Find where the given text appears and provide that cell's center as [x, y] coordinate. 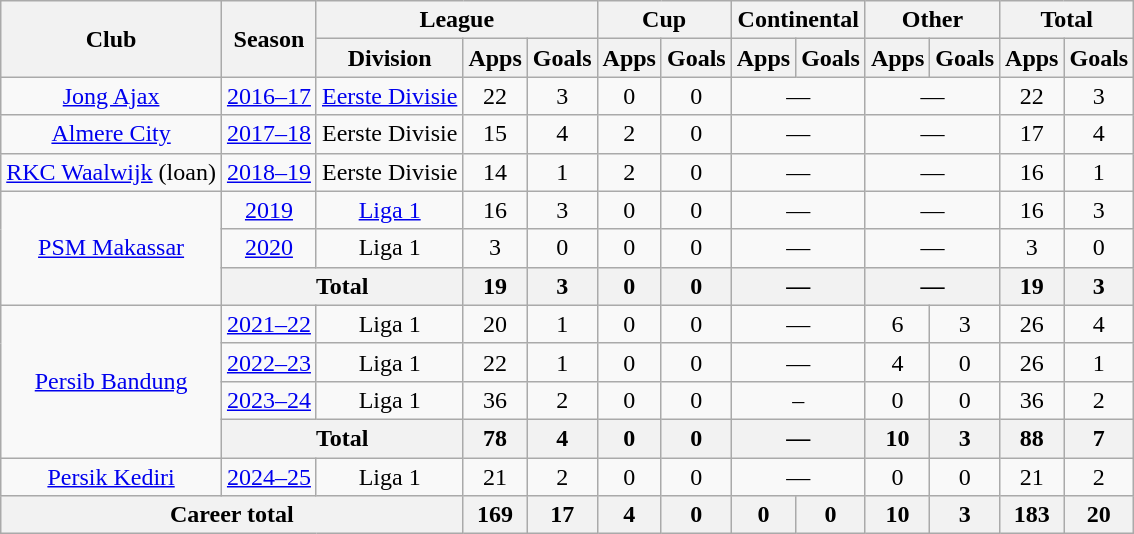
RKC Waalwijk (loan) [112, 172]
Club [112, 39]
7 [1099, 438]
88 [1032, 438]
Persik Kediri [112, 477]
2022–23 [268, 362]
Jong Ajax [112, 96]
2016–17 [268, 96]
League [456, 20]
Career total [232, 515]
6 [897, 324]
183 [1032, 515]
Almere City [112, 134]
2019 [268, 210]
2023–24 [268, 400]
2020 [268, 248]
PSM Makassar [112, 248]
Persib Bandung [112, 381]
169 [495, 515]
Division [389, 58]
Continental [798, 20]
14 [495, 172]
Other [932, 20]
Cup [664, 20]
2017–18 [268, 134]
– [798, 400]
78 [495, 438]
2021–22 [268, 324]
Season [268, 39]
2024–25 [268, 477]
2018–19 [268, 172]
15 [495, 134]
